Output the [x, y] coordinate of the center of the cell containing the given text.  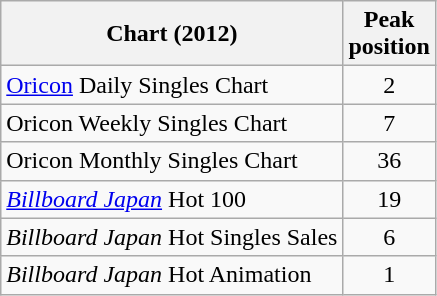
2 [389, 85]
Chart (2012) [172, 34]
Billboard Japan Hot 100 [172, 199]
Oricon Weekly Singles Chart [172, 123]
Billboard Japan Hot Animation [172, 275]
Peakposition [389, 34]
36 [389, 161]
Billboard Japan Hot Singles Sales [172, 237]
6 [389, 237]
Oricon Daily Singles Chart [172, 85]
7 [389, 123]
1 [389, 275]
Oricon Monthly Singles Chart [172, 161]
19 [389, 199]
